For the text-containing cell, return its midpoint in [x, y] coordinate format. 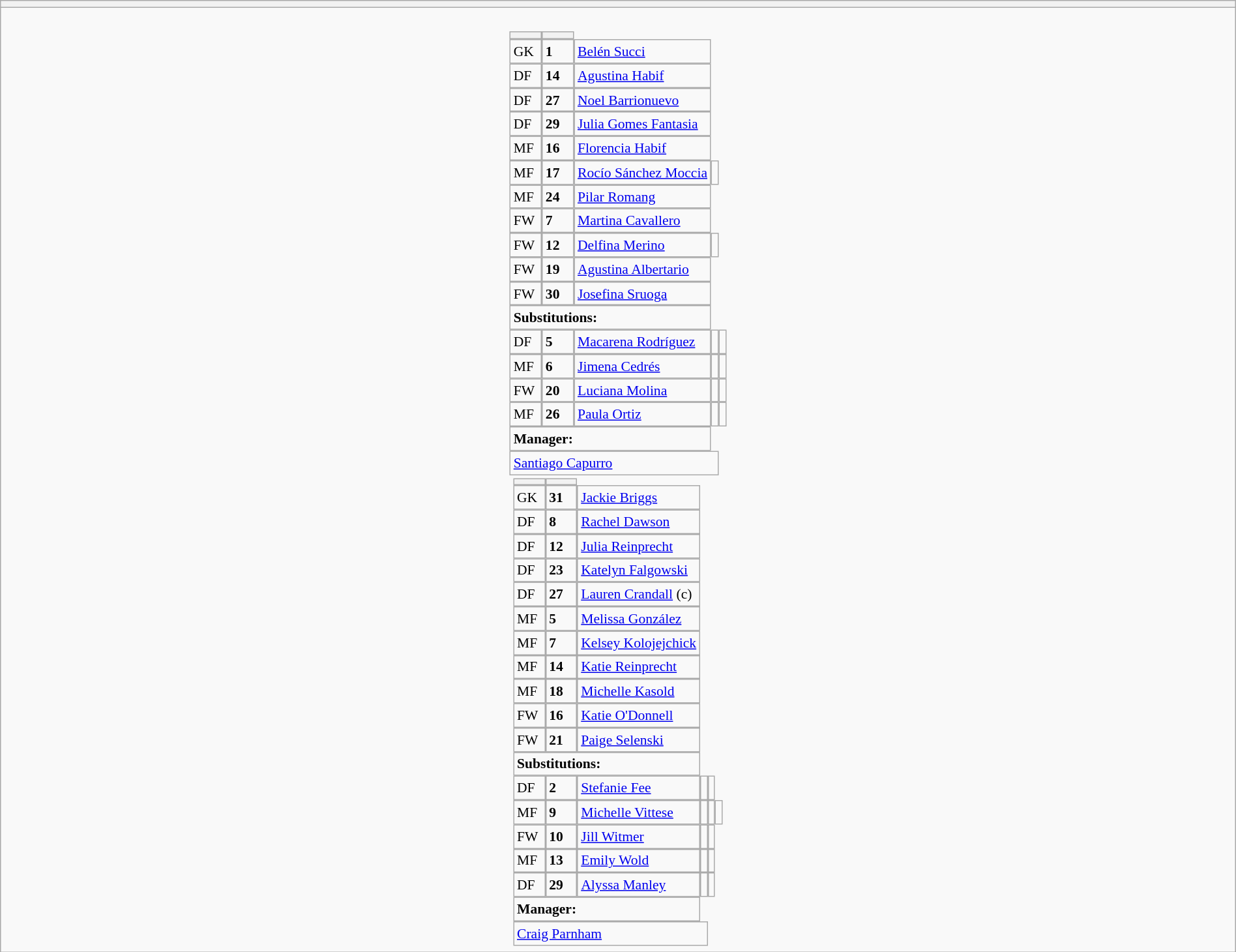
Lauren Crandall (c) [638, 595]
Julia Gomes Fantasia [643, 124]
Noel Barrionuevo [643, 100]
9 [561, 812]
Katie Reinprecht [638, 666]
Belén Succi [643, 51]
1 [558, 51]
31 [561, 497]
Macarena Rodríguez [643, 342]
Agustina Albertario [643, 269]
Alyssa Manley [638, 884]
10 [561, 836]
Rocío Sánchez Moccia [643, 172]
Luciana Molina [643, 390]
2 [561, 788]
Kelsey Kolojejchick [638, 643]
20 [558, 390]
Santiago Capurro [614, 463]
Craig Parnham [610, 934]
Emily Wold [638, 861]
Jimena Cedrés [643, 366]
Michelle Vittese [638, 812]
Katie O'Donnell [638, 716]
30 [558, 293]
Paige Selenski [638, 739]
19 [558, 269]
Pilar Romang [643, 197]
Michelle Kasold [638, 691]
24 [558, 197]
13 [561, 861]
Jackie Briggs [638, 497]
23 [561, 570]
17 [558, 172]
Florencia Habif [643, 149]
Agustina Habif [643, 76]
8 [561, 522]
18 [561, 691]
Melissa González [638, 618]
Josefina Sruoga [643, 293]
Julia Reinprecht [638, 546]
Paula Ortiz [643, 415]
Katelyn Falgowski [638, 570]
Delfina Merino [643, 245]
Jill Witmer [638, 836]
6 [558, 366]
Rachel Dawson [638, 522]
Martina Cavallero [643, 220]
Stefanie Fee [638, 788]
26 [558, 415]
21 [561, 739]
